Capture the cell that displays the provided text and extract its [x, y] central coordinate. 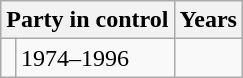
1974–1996 [94, 58]
Years [208, 20]
Party in control [88, 20]
